Return the (x, y) coordinate for the center point of the cell that contains the specified text.  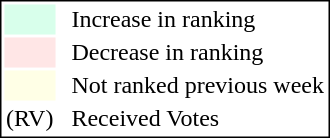
Increase in ranking (198, 19)
Received Votes (198, 119)
(RV) (29, 119)
Not ranked previous week (198, 85)
Decrease in ranking (198, 53)
